For the text-containing cell, return its midpoint in (X, Y) coordinate format. 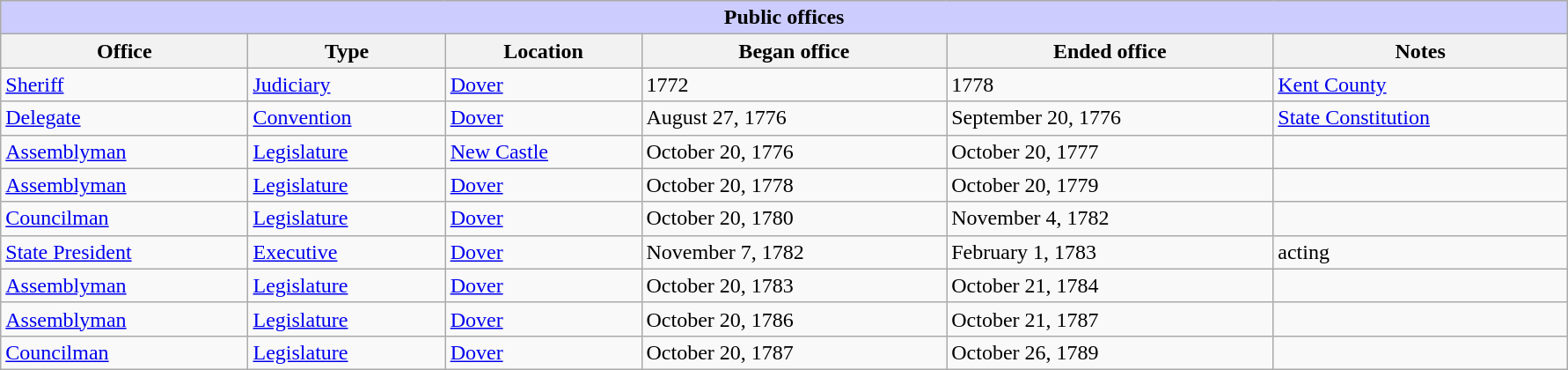
acting (1420, 252)
February 1, 1783 (1110, 252)
Judiciary (347, 85)
October 21, 1787 (1110, 319)
October 20, 1780 (794, 218)
Location (544, 51)
Began office (794, 51)
Sheriff (125, 85)
November 4, 1782 (1110, 218)
Ended office (1110, 51)
State Constitution (1420, 118)
Type (347, 51)
Notes (1420, 51)
October 20, 1787 (794, 352)
Office (125, 51)
August 27, 1776 (794, 118)
October 20, 1786 (794, 319)
1772 (794, 85)
October 20, 1783 (794, 285)
October 20, 1776 (794, 152)
October 21, 1784 (1110, 285)
Delegate (125, 118)
Executive (347, 252)
October 20, 1778 (794, 185)
State President (125, 252)
Convention (347, 118)
September 20, 1776 (1110, 118)
New Castle (544, 152)
October 20, 1777 (1110, 152)
October 26, 1789 (1110, 352)
1778 (1110, 85)
November 7, 1782 (794, 252)
Public offices (785, 18)
Kent County (1420, 85)
October 20, 1779 (1110, 185)
